Provide the (x, y) coordinate of the cell's center where the given text is located.  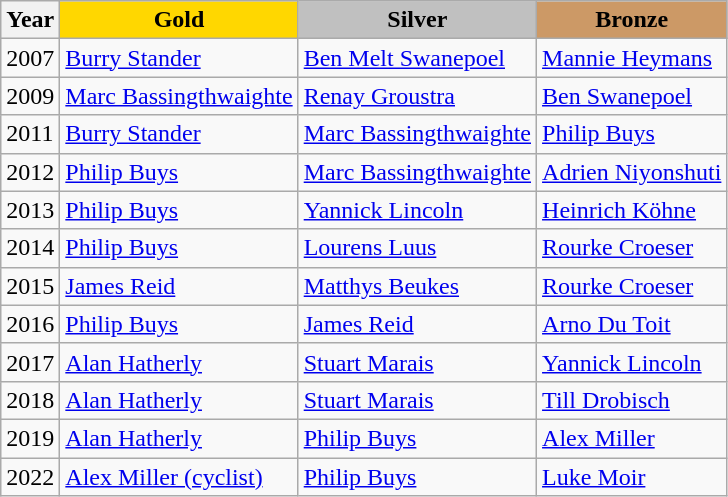
Ben Swanepoel (632, 96)
2018 (30, 400)
Alex Miller (cyclist) (179, 477)
Matthys Beukes (417, 286)
2012 (30, 172)
2011 (30, 134)
2022 (30, 477)
Till Drobisch (632, 400)
Year (30, 20)
2013 (30, 210)
2015 (30, 286)
Adrien Niyonshuti (632, 172)
Silver (417, 20)
Renay Groustra (417, 96)
Gold (179, 20)
2017 (30, 362)
Mannie Heymans (632, 58)
Heinrich Köhne (632, 210)
Lourens Luus (417, 248)
2009 (30, 96)
Arno Du Toit (632, 324)
Luke Moir (632, 477)
Alex Miller (632, 438)
2016 (30, 324)
2014 (30, 248)
Bronze (632, 20)
2007 (30, 58)
2019 (30, 438)
Ben Melt Swanepoel (417, 58)
